Determine the [x, y] coordinate at the center of the cell enclosing the given text.  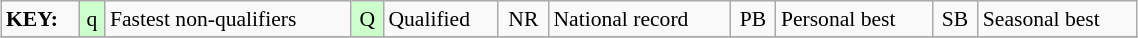
NR [523, 19]
KEY: [40, 19]
National record [639, 19]
SB [955, 19]
Qualified [440, 19]
Seasonal best [1058, 19]
PB [753, 19]
Fastest non-qualifiers [228, 19]
q [92, 19]
Personal best [854, 19]
Q [367, 19]
